Find where the given text appears and provide that cell's center as [X, Y] coordinate. 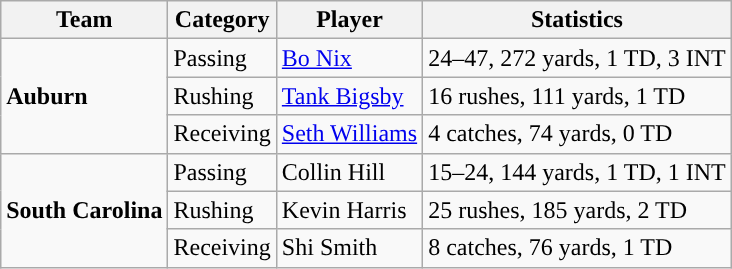
Statistics [578, 20]
8 catches, 76 yards, 1 TD [578, 248]
24–47, 272 yards, 1 TD, 3 INT [578, 58]
4 catches, 74 yards, 0 TD [578, 134]
25 rushes, 185 yards, 2 TD [578, 210]
Seth Williams [349, 134]
Team [84, 20]
16 rushes, 111 yards, 1 TD [578, 96]
Kevin Harris [349, 210]
Category [222, 20]
Player [349, 20]
Collin Hill [349, 172]
Bo Nix [349, 58]
Auburn [84, 96]
South Carolina [84, 210]
15–24, 144 yards, 1 TD, 1 INT [578, 172]
Shi Smith [349, 248]
Tank Bigsby [349, 96]
